Return the (x, y) coordinate for the center point of the cell that contains the specified text.  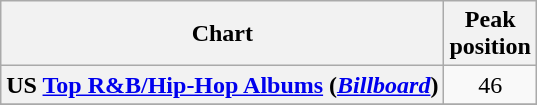
Peakposition (490, 34)
Chart (222, 34)
46 (490, 85)
US Top R&B/Hip-Hop Albums (Billboard) (222, 85)
